Return the [x, y] coordinate for the center point of the cell that contains the specified text.  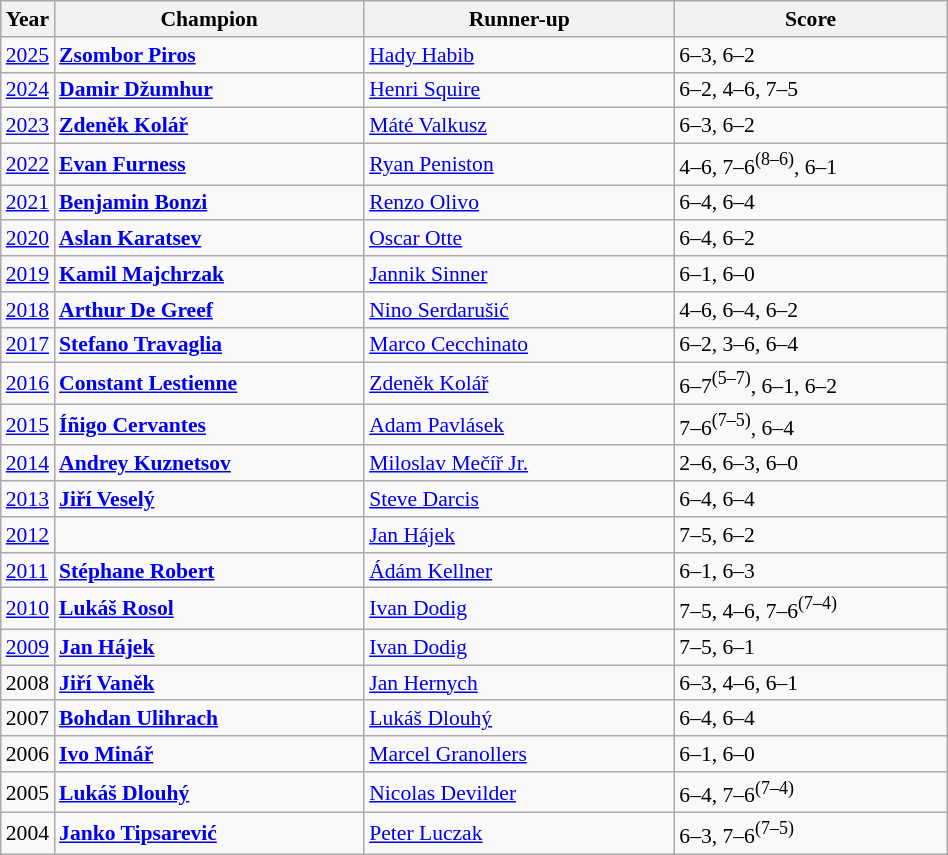
Zsombor Piros [209, 55]
Nino Serdarušić [519, 310]
2014 [28, 464]
Ryan Peniston [519, 164]
2023 [28, 126]
2004 [28, 834]
2022 [28, 164]
Máté Valkusz [519, 126]
6–7(5–7), 6–1, 6–2 [810, 384]
2011 [28, 571]
Marco Cecchinato [519, 345]
Aslan Karatsev [209, 239]
Jiří Veselý [209, 499]
2017 [28, 345]
2020 [28, 239]
6–4, 6–2 [810, 239]
Lukáš Rosol [209, 608]
2009 [28, 648]
6–2, 3–6, 6–4 [810, 345]
Jannik Sinner [519, 274]
Andrey Kuznetsov [209, 464]
2021 [28, 203]
Adam Pavlásek [519, 424]
6–1, 6–3 [810, 571]
2024 [28, 90]
2008 [28, 683]
7–5, 6–1 [810, 648]
Benjamin Bonzi [209, 203]
6–3, 7–6(7–5) [810, 834]
2005 [28, 792]
2010 [28, 608]
4–6, 7–6(8–6), 6–1 [810, 164]
7–5, 6–2 [810, 535]
6–4, 7–6(7–4) [810, 792]
Hady Habib [519, 55]
4–6, 6–4, 6–2 [810, 310]
2018 [28, 310]
2025 [28, 55]
Nicolas Devilder [519, 792]
2019 [28, 274]
Jiří Vaněk [209, 683]
Year [28, 19]
Marcel Granollers [519, 754]
Score [810, 19]
2013 [28, 499]
Íñigo Cervantes [209, 424]
2012 [28, 535]
Stefano Travaglia [209, 345]
Constant Lestienne [209, 384]
Damir Džumhur [209, 90]
Runner-up [519, 19]
Peter Luczak [519, 834]
Jan Hernych [519, 683]
Ivo Minář [209, 754]
Kamil Majchrzak [209, 274]
Oscar Otte [519, 239]
Janko Tipsarević [209, 834]
6–2, 4–6, 7–5 [810, 90]
Steve Darcis [519, 499]
Henri Squire [519, 90]
6–3, 4–6, 6–1 [810, 683]
Bohdan Ulihrach [209, 719]
Champion [209, 19]
Ádám Kellner [519, 571]
7–6(7–5), 6–4 [810, 424]
2016 [28, 384]
7–5, 4–6, 7–6(7–4) [810, 608]
Stéphane Robert [209, 571]
Arthur De Greef [209, 310]
2006 [28, 754]
Renzo Olivo [519, 203]
Miloslav Mečíř Jr. [519, 464]
2–6, 6–3, 6–0 [810, 464]
Evan Furness [209, 164]
2015 [28, 424]
2007 [28, 719]
